Find where the given text appears and provide that cell's center as (x, y) coordinate. 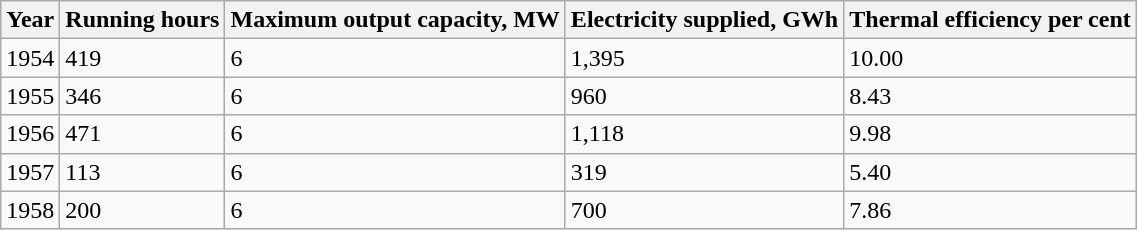
1958 (30, 210)
Electricity supplied, GWh (704, 20)
Year (30, 20)
1956 (30, 134)
7.86 (990, 210)
113 (142, 172)
Running hours (142, 20)
1955 (30, 96)
319 (704, 172)
960 (704, 96)
346 (142, 96)
5.40 (990, 172)
1,395 (704, 58)
1957 (30, 172)
8.43 (990, 96)
Maximum output capacity, MW (395, 20)
Thermal efficiency per cent (990, 20)
419 (142, 58)
700 (704, 210)
9.98 (990, 134)
200 (142, 210)
471 (142, 134)
1,118 (704, 134)
1954 (30, 58)
10.00 (990, 58)
